From the cell containing the given text, extract its center point as [X, Y] coordinate. 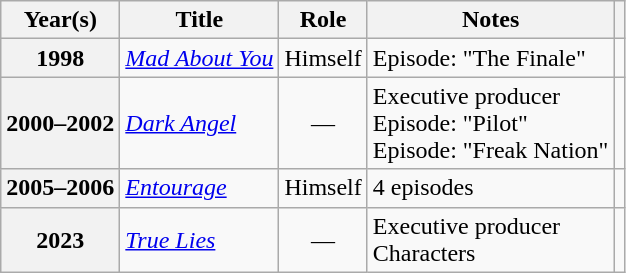
2005–2006 [60, 188]
Year(s) [60, 20]
2023 [60, 240]
1998 [60, 58]
Notes [490, 20]
Executive producerCharacters [490, 240]
Entourage [200, 188]
Dark Angel [200, 123]
4 episodes [490, 188]
Role [323, 20]
Title [200, 20]
Mad About You [200, 58]
Executive producer Episode: "Pilot" Episode: "Freak Nation" [490, 123]
2000–2002 [60, 123]
Episode: "The Finale" [490, 58]
True Lies [200, 240]
